Scan for the cell matching the given text and deliver its (x, y) coordinate at center. 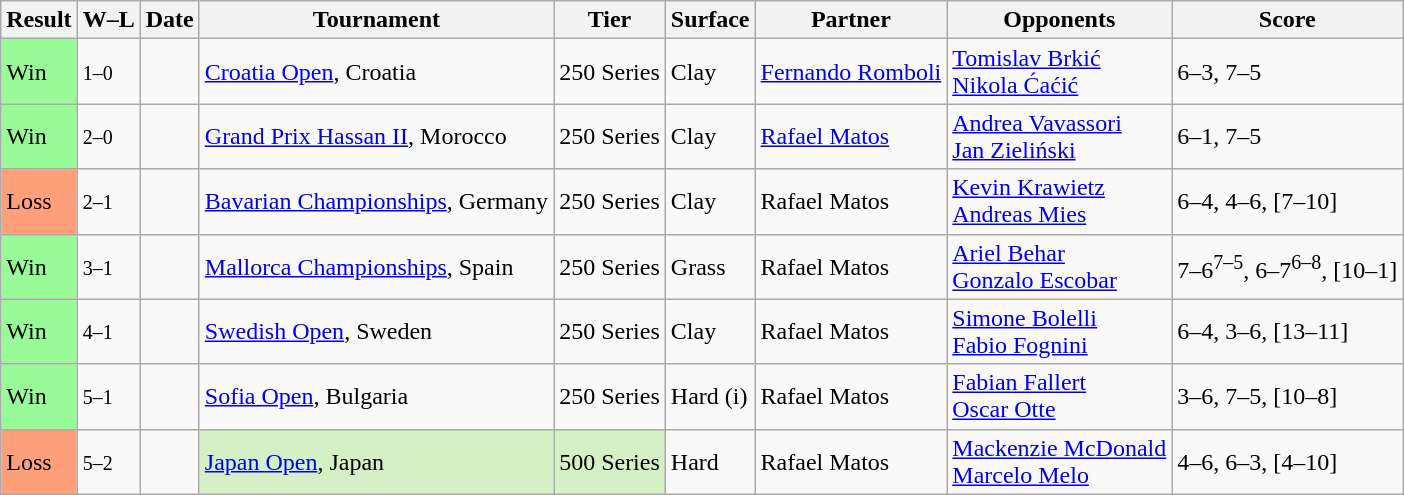
Swedish Open, Sweden (376, 332)
3–6, 7–5, [10–8] (1288, 396)
Fabian Fallert Oscar Otte (1060, 396)
Grass (710, 266)
6–1, 7–5 (1288, 136)
Grand Prix Hassan II, Morocco (376, 136)
Mallorca Championships, Spain (376, 266)
4–1 (108, 332)
5–1 (108, 396)
Tomislav Brkić Nikola Ćaćić (1060, 72)
7–67–5, 6–76–8, [10–1] (1288, 266)
4–6, 6–3, [4–10] (1288, 462)
Tier (610, 20)
Tournament (376, 20)
1–0 (108, 72)
Simone Bolelli Fabio Fognini (1060, 332)
Bavarian Championships, Germany (376, 202)
Kevin Krawietz Andreas Mies (1060, 202)
Fernando Romboli (851, 72)
5–2 (108, 462)
Croatia Open, Croatia (376, 72)
2–0 (108, 136)
Partner (851, 20)
Hard (i) (710, 396)
Andrea Vavassori Jan Zieliński (1060, 136)
Date (170, 20)
Result (39, 20)
2–1 (108, 202)
Score (1288, 20)
6–3, 7–5 (1288, 72)
Opponents (1060, 20)
Mackenzie McDonald Marcelo Melo (1060, 462)
3–1 (108, 266)
500 Series (610, 462)
W–L (108, 20)
Hard (710, 462)
6–4, 4–6, [7–10] (1288, 202)
Japan Open, Japan (376, 462)
6–4, 3–6, [13–11] (1288, 332)
Sofia Open, Bulgaria (376, 396)
Surface (710, 20)
Ariel Behar Gonzalo Escobar (1060, 266)
